Output the (X, Y) coordinate of the center of the cell containing the given text.  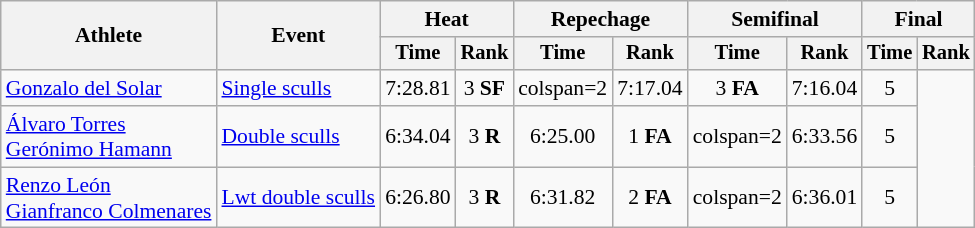
Renzo LeónGianfranco Colmenares (109, 198)
Repechage (600, 19)
7:16.04 (824, 88)
7:17.04 (650, 88)
6:25.00 (562, 136)
Gonzalo del Solar (109, 88)
3 SF (485, 88)
Álvaro TorresGerónimo Hamann (109, 136)
6:26.80 (418, 198)
Heat (446, 19)
7:28.81 (418, 88)
1 FA (650, 136)
Athlete (109, 36)
Semifinal (776, 19)
Lwt double sculls (298, 198)
Final (918, 19)
3 FA (738, 88)
6:33.56 (824, 136)
6:31.82 (562, 198)
Double sculls (298, 136)
2 FA (650, 198)
6:36.01 (824, 198)
Single sculls (298, 88)
Event (298, 36)
6:34.04 (418, 136)
